Determine the [X, Y] coordinate at the center of the cell enclosing the given text.  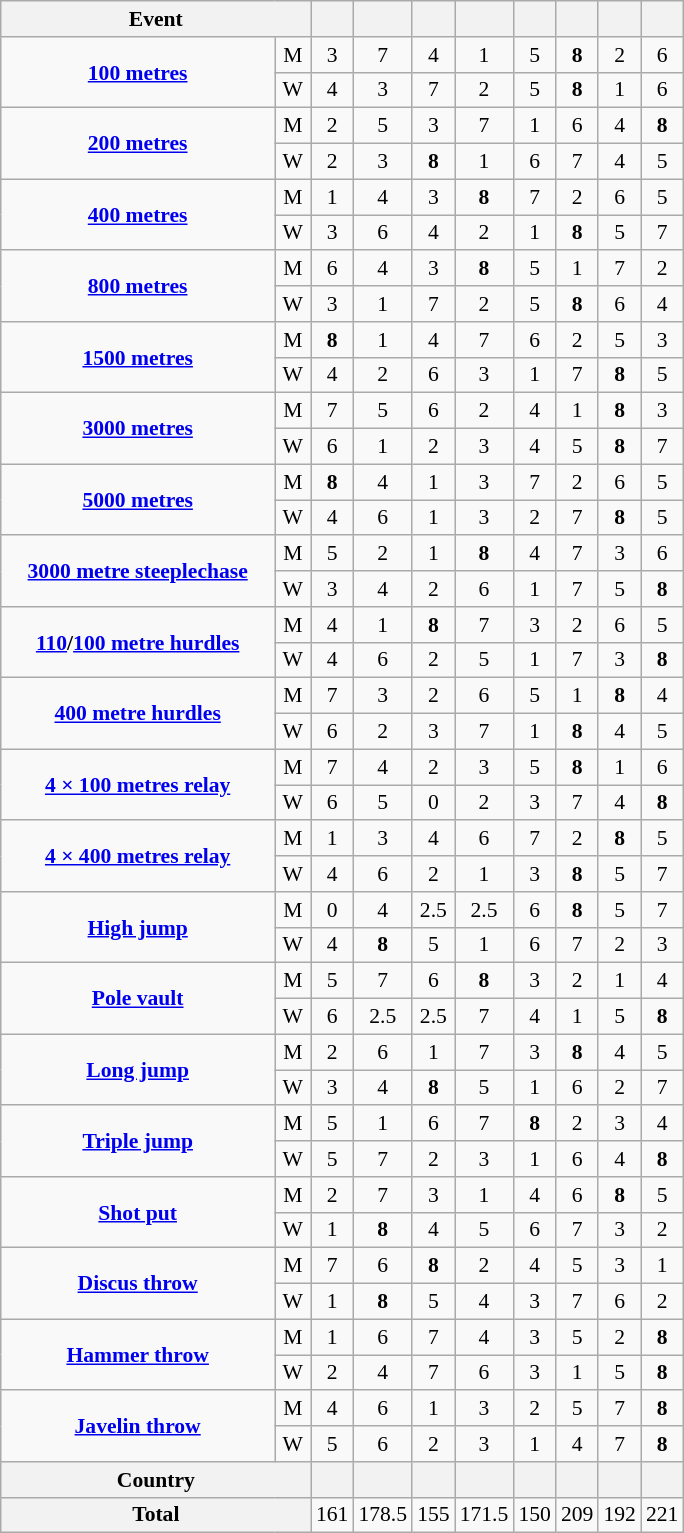
Triple jump [138, 1142]
Pole vault [138, 998]
Total [156, 1515]
400 metres [138, 214]
200 metres [138, 144]
178.5 [382, 1515]
800 metres [138, 286]
209 [578, 1515]
100 metres [138, 72]
5000 metres [138, 500]
Shot put [138, 1212]
3000 metres [138, 428]
Country [156, 1480]
4 × 400 metres relay [138, 856]
Javelin throw [138, 1426]
3000 metre steeplechase [138, 572]
161 [332, 1515]
1500 metres [138, 358]
400 metre hurdles [138, 714]
150 [534, 1515]
171.5 [484, 1515]
221 [662, 1515]
Hammer throw [138, 1354]
Long jump [138, 1070]
High jump [138, 928]
Discus throw [138, 1284]
192 [620, 1515]
Event [156, 19]
110/100 metre hurdles [138, 642]
4 × 100 metres relay [138, 784]
155 [434, 1515]
